Locate the cell with the specified text and output its (x, y) center coordinate. 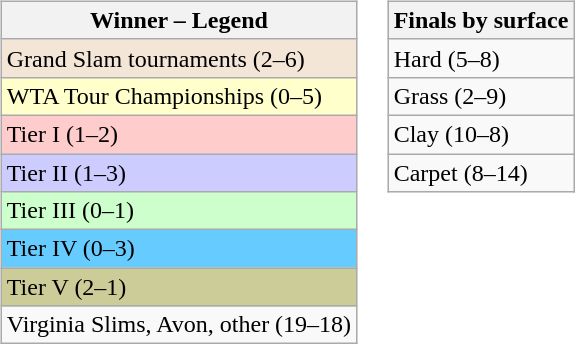
Winner – Legend (178, 20)
Clay (10–8) (481, 134)
Tier IV (0–3) (178, 249)
Tier II (1–3) (178, 173)
Grass (2–9) (481, 96)
Carpet (8–14) (481, 173)
Tier V (2–1) (178, 287)
Virginia Slims, Avon, other (19–18) (178, 325)
Finals by surface (481, 20)
Tier III (0–1) (178, 211)
Tier I (1–2) (178, 134)
Hard (5–8) (481, 58)
WTA Tour Championships (0–5) (178, 96)
Grand Slam tournaments (2–6) (178, 58)
